Detect which cell encompasses the target text, then output its [X, Y] center coordinate. 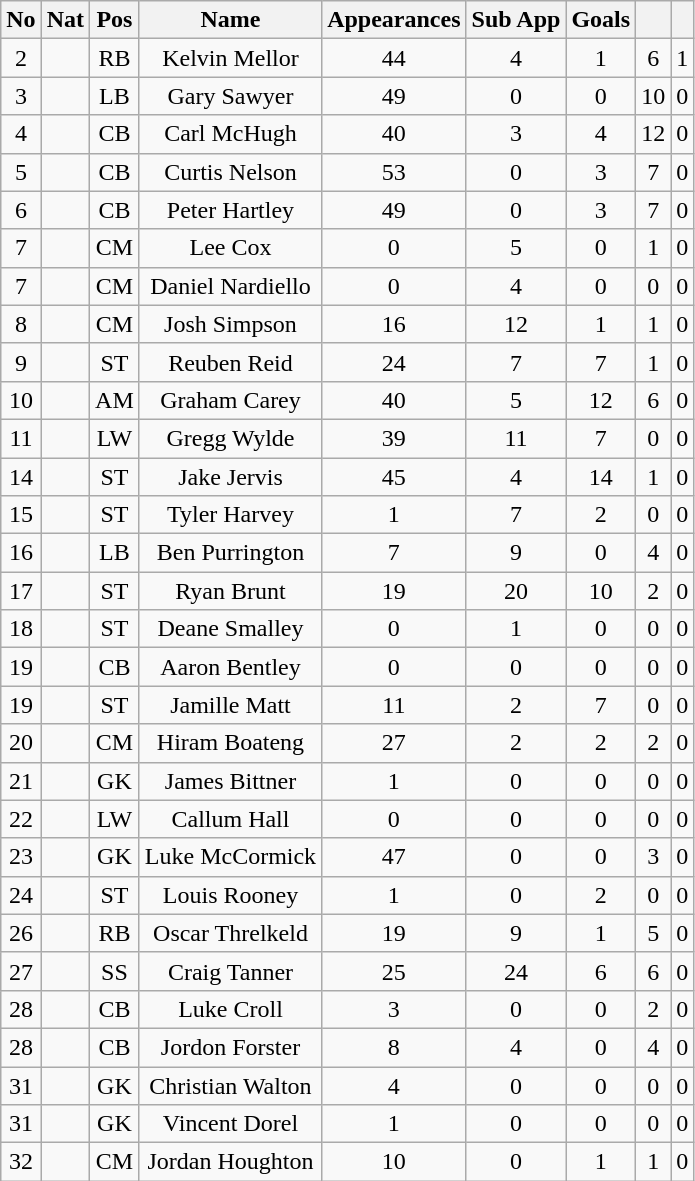
Louis Rooney [230, 895]
Luke Croll [230, 1009]
Jake Jervis [230, 477]
Nat [65, 20]
Pos [115, 20]
15 [21, 515]
Oscar Threlkeld [230, 933]
No [21, 20]
Jordan Houghton [230, 1162]
21 [21, 781]
Daniel Nardiello [230, 286]
17 [21, 591]
Kelvin Mellor [230, 58]
23 [21, 857]
Graham Carey [230, 400]
Aaron Bentley [230, 667]
AM [115, 400]
Goals [601, 20]
22 [21, 819]
Vincent Dorel [230, 1124]
Ryan Brunt [230, 591]
Sub App [516, 20]
Hiram Boateng [230, 743]
Name [230, 20]
47 [394, 857]
Curtis Nelson [230, 172]
Ben Purrington [230, 553]
Christian Walton [230, 1085]
James Bittner [230, 781]
44 [394, 58]
Lee Cox [230, 248]
Jordon Forster [230, 1047]
45 [394, 477]
Tyler Harvey [230, 515]
53 [394, 172]
Gregg Wylde [230, 438]
Reuben Reid [230, 362]
SS [115, 971]
Deane Smalley [230, 629]
32 [21, 1162]
Luke McCormick [230, 857]
Jamille Matt [230, 705]
Josh Simpson [230, 324]
39 [394, 438]
Craig Tanner [230, 971]
25 [394, 971]
18 [21, 629]
Gary Sawyer [230, 96]
Carl McHugh [230, 134]
Peter Hartley [230, 210]
26 [21, 933]
Appearances [394, 20]
Callum Hall [230, 819]
